Identify which cell holds the provided text, then report its [X, Y] central coordinate. 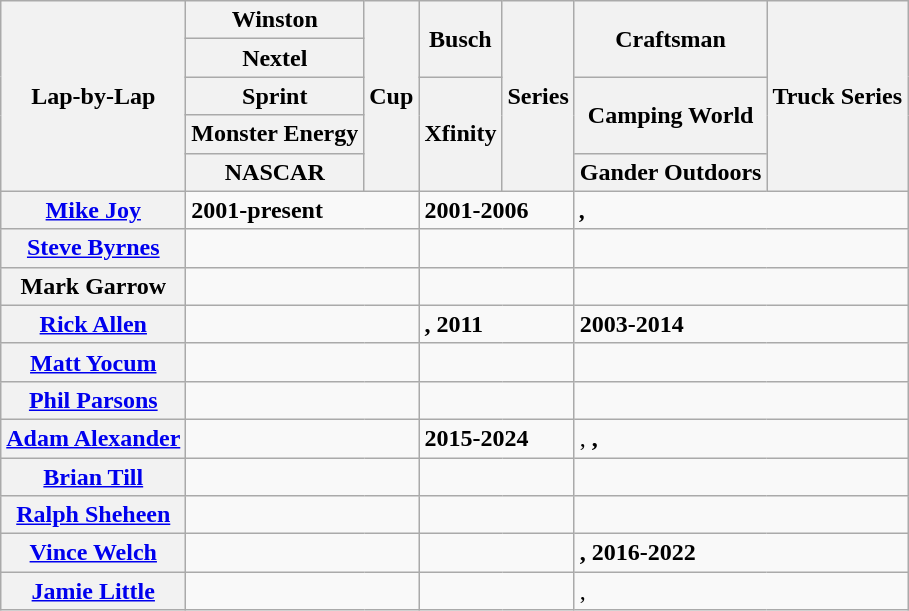
Series [538, 96]
Busch [460, 39]
Phil Parsons [94, 400]
Lap-by-Lap [94, 96]
2003-2014 [740, 324]
Nextel [275, 58]
Sprint [275, 96]
Cup [392, 96]
Adam Alexander [94, 438]
Ralph Sheheen [94, 515]
Vince Welch [94, 553]
Steve Byrnes [94, 248]
Craftsman [670, 39]
Brian Till [94, 477]
2001-2006 [496, 210]
, 2011 [496, 324]
Matt Yocum [94, 362]
Camping World [670, 115]
, , [740, 438]
, 2016-2022 [740, 553]
Xfinity [460, 134]
Truck Series [838, 96]
Mark Garrow [94, 286]
Jamie Little [94, 591]
Rick Allen [94, 324]
Winston [275, 20]
NASCAR [275, 172]
Gander Outdoors [670, 172]
Monster Energy [275, 134]
2001-present [302, 210]
2015-2024 [496, 438]
Mike Joy [94, 210]
